Return the (x, y) coordinate for the center point of the cell that contains the specified text.  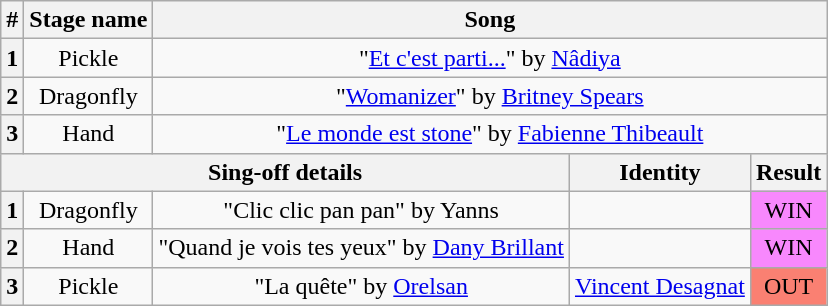
"Clic clic pan pan" by Yanns (362, 210)
"La quête" by Orelsan (362, 286)
"Womanizer" by Britney Spears (490, 96)
"Le monde est stone" by Fabienne Thibeault (490, 134)
Result (788, 172)
"Et c'est parti..." by Nâdiya (490, 58)
Identity (660, 172)
Sing-off details (286, 172)
Song (490, 20)
OUT (788, 286)
"Quand je vois tes yeux" by Dany Brillant (362, 248)
Vincent Desagnat (660, 286)
Stage name (88, 20)
# (12, 20)
